Capture the cell that displays the provided text and extract its (x, y) central coordinate. 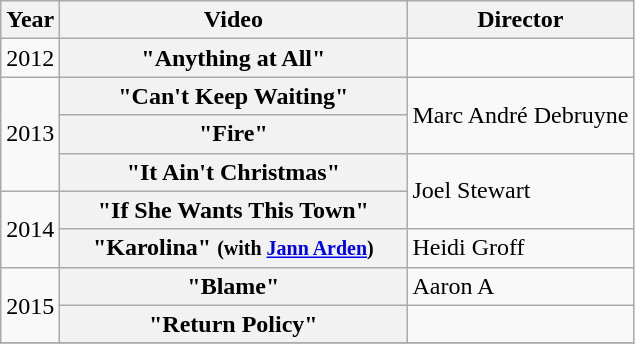
"Anything at All" (234, 58)
Heidi Groff (520, 248)
"Fire" (234, 134)
2012 (30, 58)
2013 (30, 134)
"Return Policy" (234, 324)
Year (30, 20)
"Can't Keep Waiting" (234, 96)
Aaron A (520, 286)
Joel Stewart (520, 191)
Marc André Debruyne (520, 115)
"Blame" (234, 286)
"It Ain't Christmas" (234, 172)
"If She Wants This Town" (234, 210)
Director (520, 20)
"Karolina" (with Jann Arden) (234, 248)
Video (234, 20)
2014 (30, 229)
2015 (30, 305)
